Return the (x, y) coordinate for the center point of the cell that contains the specified text.  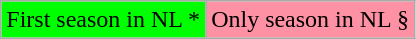
First season in NL * (104, 20)
Only season in NL § (310, 20)
